Return [X, Y] of the center of cell containing provided text 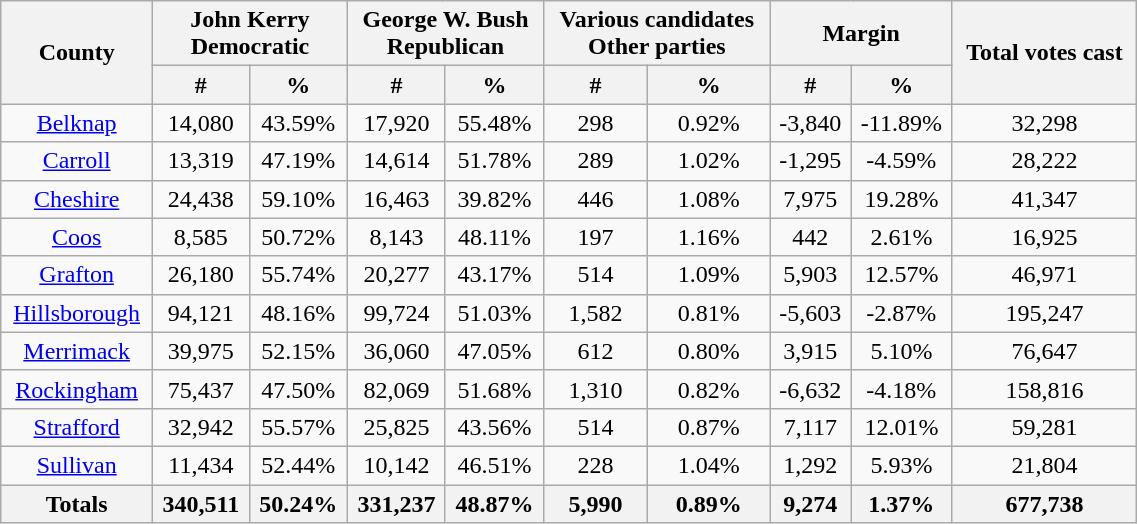
2.61% [902, 237]
1.04% [708, 465]
289 [596, 161]
51.03% [494, 313]
Grafton [77, 275]
19.28% [902, 199]
1.09% [708, 275]
16,925 [1044, 237]
-5,603 [810, 313]
Merrimack [77, 351]
0.81% [708, 313]
0.82% [708, 389]
Margin [861, 34]
8,143 [396, 237]
99,724 [396, 313]
1.08% [708, 199]
55.57% [298, 427]
1,582 [596, 313]
39,975 [202, 351]
16,463 [396, 199]
28,222 [1044, 161]
Belknap [77, 123]
39.82% [494, 199]
Various candidatesOther parties [657, 34]
5,990 [596, 503]
Sullivan [77, 465]
43.59% [298, 123]
11,434 [202, 465]
17,920 [396, 123]
12.01% [902, 427]
14,080 [202, 123]
32,942 [202, 427]
197 [596, 237]
50.24% [298, 503]
59.10% [298, 199]
0.89% [708, 503]
Rockingham [77, 389]
-4.59% [902, 161]
51.78% [494, 161]
340,511 [202, 503]
John KerryDemocratic [250, 34]
47.50% [298, 389]
0.92% [708, 123]
14,614 [396, 161]
7,975 [810, 199]
612 [596, 351]
52.44% [298, 465]
-4.18% [902, 389]
21,804 [1044, 465]
Totals [77, 503]
46.51% [494, 465]
158,816 [1044, 389]
32,298 [1044, 123]
-2.87% [902, 313]
331,237 [396, 503]
94,121 [202, 313]
County [77, 52]
26,180 [202, 275]
1,292 [810, 465]
43.17% [494, 275]
195,247 [1044, 313]
1.37% [902, 503]
-6,632 [810, 389]
46,971 [1044, 275]
24,438 [202, 199]
12.57% [902, 275]
10,142 [396, 465]
George W. BushRepublican [445, 34]
Cheshire [77, 199]
5,903 [810, 275]
1,310 [596, 389]
47.05% [494, 351]
25,825 [396, 427]
3,915 [810, 351]
228 [596, 465]
298 [596, 123]
Total votes cast [1044, 52]
1.02% [708, 161]
-11.89% [902, 123]
442 [810, 237]
55.48% [494, 123]
76,647 [1044, 351]
5.93% [902, 465]
20,277 [396, 275]
Strafford [77, 427]
47.19% [298, 161]
59,281 [1044, 427]
55.74% [298, 275]
75,437 [202, 389]
0.80% [708, 351]
8,585 [202, 237]
52.15% [298, 351]
48.16% [298, 313]
82,069 [396, 389]
13,319 [202, 161]
51.68% [494, 389]
48.11% [494, 237]
9,274 [810, 503]
-3,840 [810, 123]
43.56% [494, 427]
Coos [77, 237]
36,060 [396, 351]
5.10% [902, 351]
7,117 [810, 427]
Hillsborough [77, 313]
1.16% [708, 237]
Carroll [77, 161]
677,738 [1044, 503]
446 [596, 199]
50.72% [298, 237]
41,347 [1044, 199]
-1,295 [810, 161]
48.87% [494, 503]
0.87% [708, 427]
